Identify which cell holds the provided text, then report its (x, y) central coordinate. 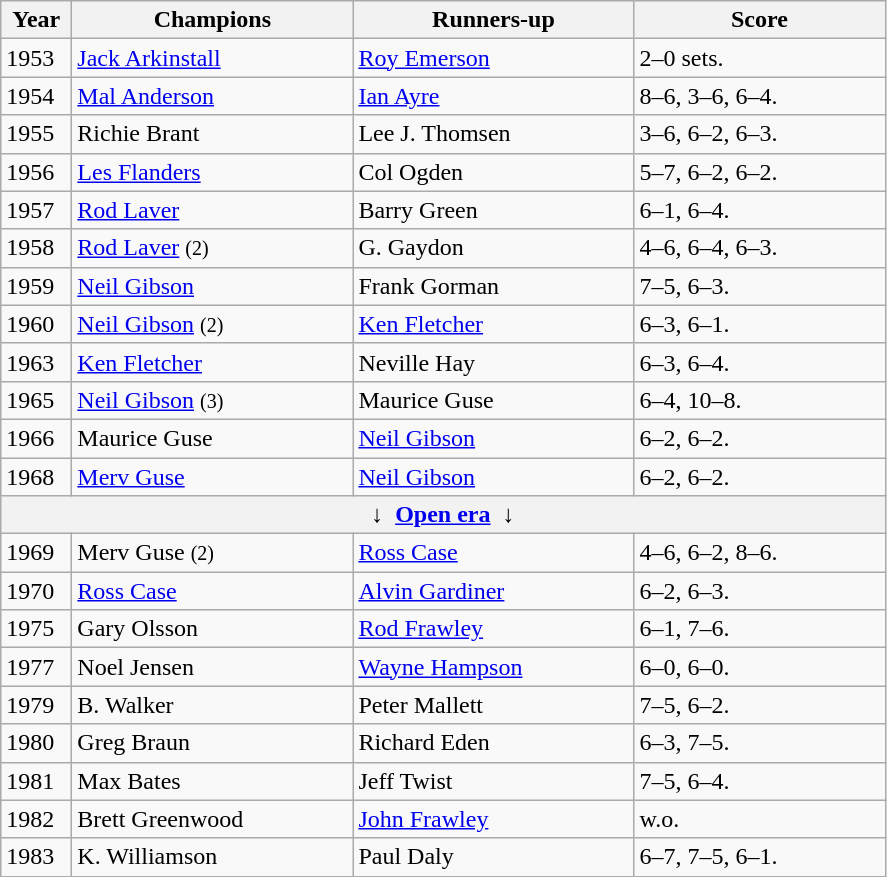
Noel Jensen (212, 667)
1966 (36, 438)
6–1, 7–6. (760, 629)
Rod Laver (2) (212, 248)
Alvin Gardiner (494, 591)
7–5, 6–2. (760, 705)
Gary Olsson (212, 629)
G. Gaydon (494, 248)
1953 (36, 58)
8–6, 3–6, 6–4. (760, 96)
Col Ogden (494, 172)
1954 (36, 96)
6–0, 6–0. (760, 667)
w.o. (760, 819)
Richie Brant (212, 134)
4–6, 6–2, 8–6. (760, 553)
Paul Daly (494, 857)
Greg Braun (212, 743)
2–0 sets. (760, 58)
3–6, 6–2, 6–3. (760, 134)
Runners-up (494, 20)
6–2, 6–3. (760, 591)
1980 (36, 743)
Year (36, 20)
Rod Laver (212, 210)
Barry Green (494, 210)
Peter Mallett (494, 705)
6–3, 6–1. (760, 324)
7–5, 6–3. (760, 286)
7–5, 6–4. (760, 781)
1968 (36, 477)
1975 (36, 629)
↓ Open era ↓ (443, 515)
Richard Eden (494, 743)
6–7, 7–5, 6–1. (760, 857)
Jack Arkinstall (212, 58)
Max Bates (212, 781)
1979 (36, 705)
Wayne Hampson (494, 667)
1983 (36, 857)
Rod Frawley (494, 629)
6–4, 10–8. (760, 400)
6–1, 6–4. (760, 210)
Merv Guse (212, 477)
1963 (36, 362)
6–3, 6–4. (760, 362)
Champions (212, 20)
Neil Gibson (3) (212, 400)
1982 (36, 819)
Score (760, 20)
1956 (36, 172)
Roy Emerson (494, 58)
Jeff Twist (494, 781)
1957 (36, 210)
Frank Gorman (494, 286)
Merv Guse (2) (212, 553)
1960 (36, 324)
B. Walker (212, 705)
Les Flanders (212, 172)
John Frawley (494, 819)
1981 (36, 781)
4–6, 6–4, 6–3. (760, 248)
1977 (36, 667)
Neil Gibson (2) (212, 324)
1970 (36, 591)
1959 (36, 286)
Brett Greenwood (212, 819)
Lee J. Thomsen (494, 134)
5–7, 6–2, 6–2. (760, 172)
1955 (36, 134)
1958 (36, 248)
Neville Hay (494, 362)
6–3, 7–5. (760, 743)
1965 (36, 400)
1969 (36, 553)
K. Williamson (212, 857)
Ian Ayre (494, 96)
Mal Anderson (212, 96)
